Locate the cell with the specified text and output its [x, y] center coordinate. 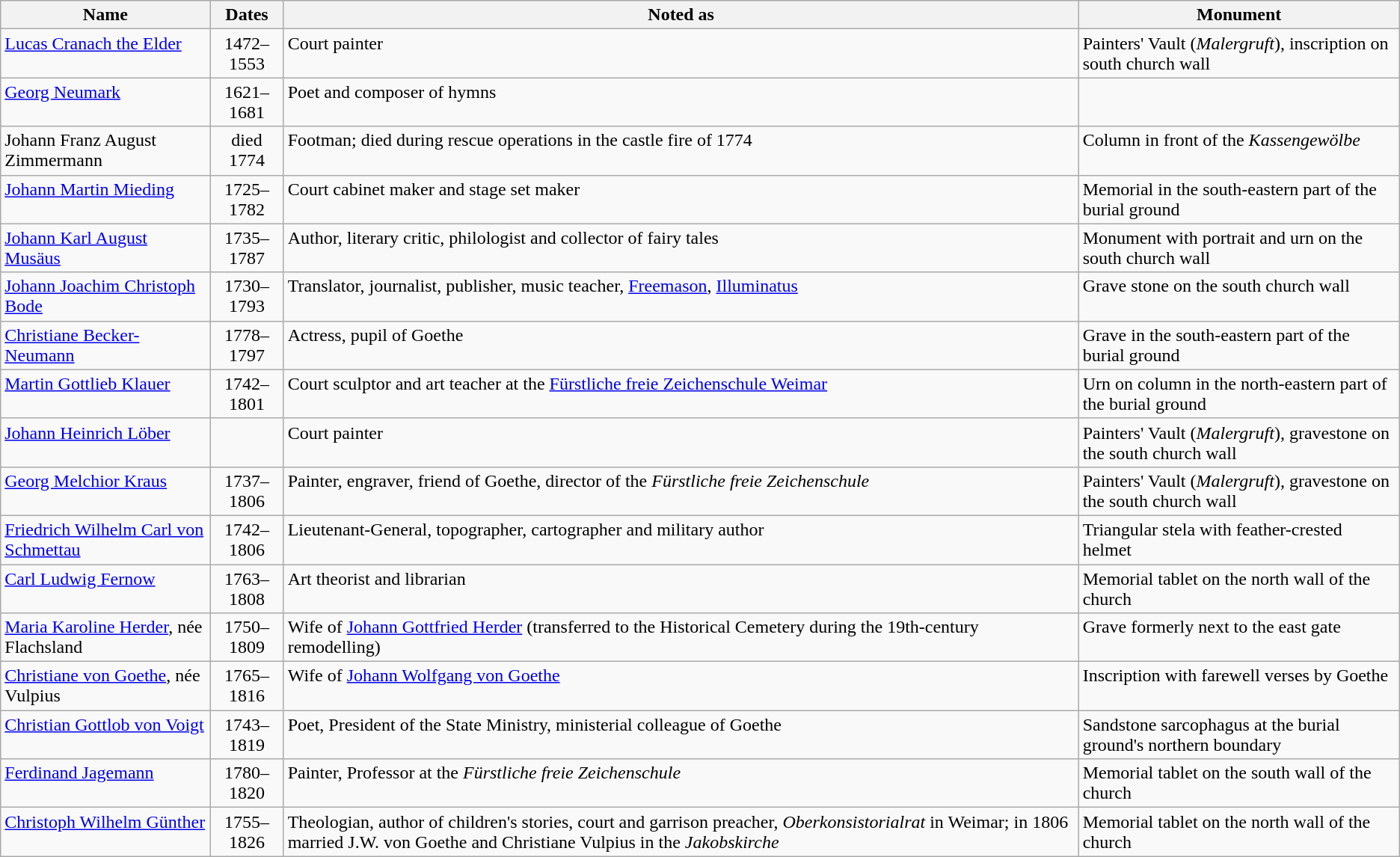
1735–1787 [247, 248]
1765–1816 [247, 686]
Noted as [681, 15]
Monument with portrait and urn on the south church wall [1238, 248]
Carl Ludwig Fernow [105, 588]
Poet, President of the State Ministry, ministerial colleague of Goethe [681, 734]
Sandstone sarcophagus at the burial ground's northern boundary [1238, 734]
Christiane Becker-Neumann [105, 345]
Translator, journalist, publisher, music teacher, Freemason, Illuminatus [681, 296]
Name [105, 15]
Grave in the south-eastern part of the burial ground [1238, 345]
1737–1806 [247, 491]
Georg Neumark [105, 102]
Friedrich Wilhelm Carl von Schmettau [105, 540]
Author, literary critic, philologist and collector of fairy tales [681, 248]
1755–1826 [247, 832]
1778–1797 [247, 345]
Lucas Cranach the Elder [105, 54]
Actress, pupil of Goethe [681, 345]
Johann Joachim Christoph Bode [105, 296]
Johann Heinrich Löber [105, 443]
Painter, engraver, friend of Goethe, director of the Fürstliche freie Zeichenschule [681, 491]
Urn on column in the north-eastern part of the burial ground [1238, 393]
Wife of Johann Gottfried Herder (transferred to the Historical Cemetery during the 19th-century remodelling) [681, 637]
Dates [247, 15]
died 1774 [247, 151]
Christoph Wilhelm Günther [105, 832]
1750–1809 [247, 637]
Lieutenant-General, topographer, cartographer and military author [681, 540]
Grave formerly next to the east gate [1238, 637]
Painter, Professor at the Fürstliche freie Zeichenschule [681, 784]
1725–1782 [247, 199]
1472–1553 [247, 54]
Art theorist and librarian [681, 588]
Johann Karl August Musäus [105, 248]
Court cabinet maker and stage set maker [681, 199]
Column in front of the Kassengewölbe [1238, 151]
1780–1820 [247, 784]
Monument [1238, 15]
Maria Karoline Herder, née Flachsland [105, 637]
Inscription with farewell verses by Goethe [1238, 686]
Georg Melchior Kraus [105, 491]
Johann Franz August Zimmermann [105, 151]
Footman; died during rescue operations in the castle fire of 1774 [681, 151]
Johann Martin Mieding [105, 199]
Christiane von Goethe, née Vulpius [105, 686]
Martin Gottlieb Klauer [105, 393]
Court sculptor and art teacher at the Fürstliche freie Zeichenschule Weimar [681, 393]
1763–1808 [247, 588]
1742–1801 [247, 393]
Wife of Johann Wolfgang von Goethe [681, 686]
Triangular stela with feather-crested helmet [1238, 540]
Painters' Vault (Malergruft), inscription on south church wall [1238, 54]
1742–1806 [247, 540]
Christian Gottlob von Voigt [105, 734]
1730–1793 [247, 296]
1621–1681 [247, 102]
Ferdinand Jagemann [105, 784]
Poet and composer of hymns [681, 102]
Memorial in the south-eastern part of the burial ground [1238, 199]
1743–1819 [247, 734]
Memorial tablet on the south wall of the church [1238, 784]
Grave stone on the south church wall [1238, 296]
